Return [x, y] of the center of cell containing provided text 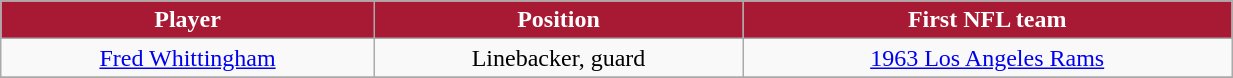
First NFL team [988, 20]
Player [188, 20]
Linebacker, guard [558, 58]
Position [558, 20]
Fred Whittingham [188, 58]
1963 Los Angeles Rams [988, 58]
